Detect which cell encompasses the target text, then output its (x, y) center coordinate. 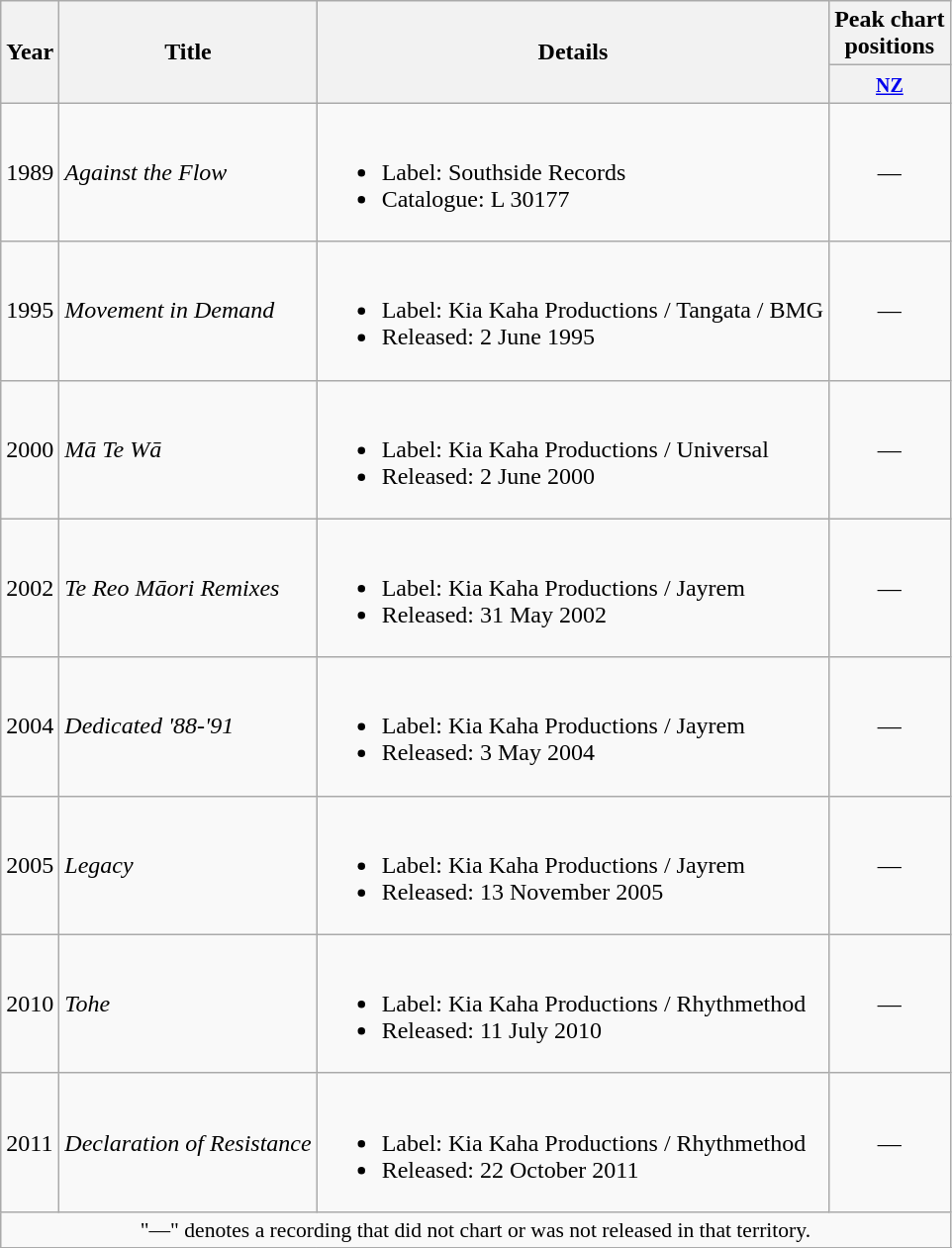
Label: Kia Kaha Productions / Tangata / BMGReleased: 2 June 1995 (573, 311)
Year (30, 51)
Label: Southside RecordsCatalogue: L 30177 (573, 172)
1995 (30, 311)
Dedicated '88-'91 (188, 726)
NZ (890, 84)
2011 (30, 1142)
Legacy (188, 865)
Label: Kia Kaha Productions / RhythmethodReleased: 22 October 2011 (573, 1142)
2004 (30, 726)
Label: Kia Kaha Productions / JayremReleased: 3 May 2004 (573, 726)
Against the Flow (188, 172)
2000 (30, 449)
Details (573, 51)
Label: Kia Kaha Productions / RhythmethodReleased: 11 July 2010 (573, 1004)
2002 (30, 588)
2005 (30, 865)
Declaration of Resistance (188, 1142)
Movement in Demand (188, 311)
Mā Te Wā (188, 449)
Te Reo Māori Remixes (188, 588)
Label: Kia Kaha Productions / JayremReleased: 13 November 2005 (573, 865)
Tohe (188, 1004)
Label: Kia Kaha Productions / JayremReleased: 31 May 2002 (573, 588)
Label: Kia Kaha Productions / UniversalReleased: 2 June 2000 (573, 449)
1989 (30, 172)
Title (188, 51)
"—" denotes a recording that did not chart or was not released in that territory. (475, 1229)
2010 (30, 1004)
Peak chartpositions (890, 34)
